Extract the (x, y) coordinate from the center of the cell holding the provided text.  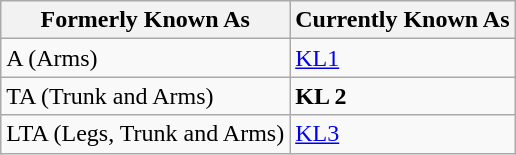
Currently Known As (402, 20)
TA (Trunk and Arms) (146, 96)
KL1 (402, 58)
Formerly Known As (146, 20)
LTA (Legs, Trunk and Arms) (146, 134)
A (Arms) (146, 58)
KL 2 (402, 96)
KL3 (402, 134)
